Identify which cell holds the provided text, then report its (x, y) central coordinate. 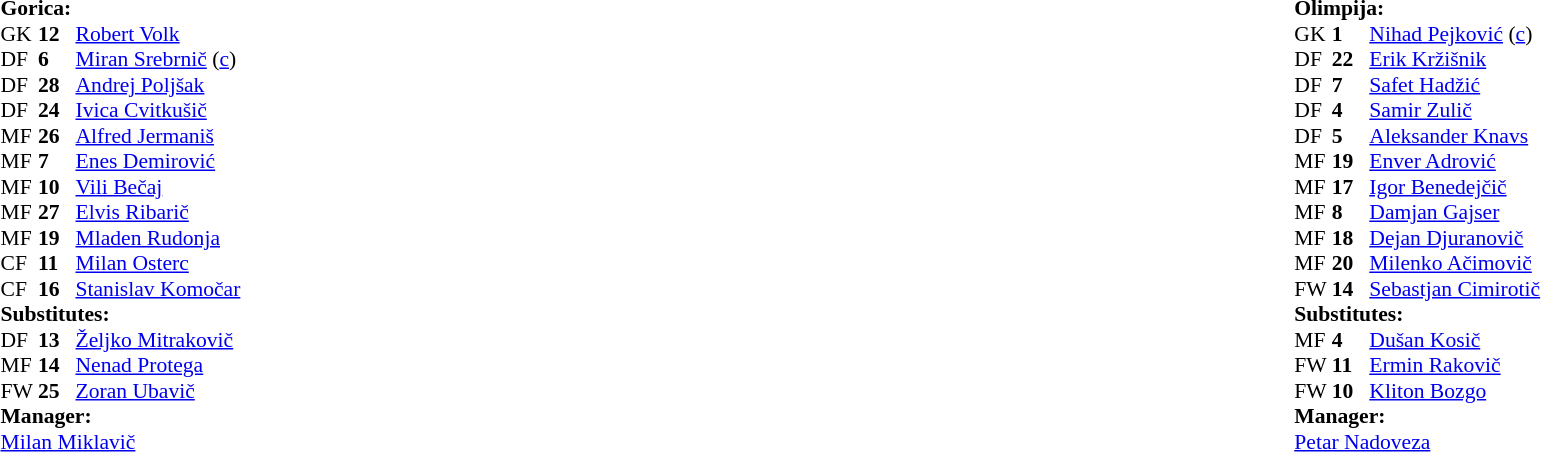
17 (1351, 187)
Erik Kržišnik (1454, 59)
Nenad Protega (158, 365)
Mladen Rudonja (158, 238)
5 (1351, 136)
24 (57, 111)
Milan Osterc (158, 263)
Enver Adrović (1454, 161)
8 (1351, 213)
27 (57, 213)
26 (57, 136)
20 (1351, 263)
Vili Bečaj (158, 187)
Elvis Ribarič (158, 213)
Milenko Ačimovič (1454, 263)
Ermin Rakovič (1454, 365)
Dušan Kosič (1454, 340)
18 (1351, 238)
Sebastjan Cimirotič (1454, 289)
Enes Demirović (158, 161)
Željko Mitrakovič (158, 340)
Stanislav Komočar (158, 289)
6 (57, 59)
13 (57, 340)
Nihad Pejković (c) (1454, 34)
Dejan Djuranovič (1454, 238)
1 (1351, 34)
Alfred Jermaniš (158, 136)
Safet Hadžić (1454, 85)
Kliton Bozgo (1454, 391)
Aleksander Knavs (1454, 136)
22 (1351, 59)
12 (57, 34)
25 (57, 391)
Ivica Cvitkušič (158, 111)
Damjan Gajser (1454, 213)
16 (57, 289)
Miran Srebrnič (c) (158, 59)
28 (57, 85)
Zoran Ubavič (158, 391)
Igor Benedejčič (1454, 187)
Robert Volk (158, 34)
Andrej Poljšak (158, 85)
Samir Zulič (1454, 111)
